Return [X, Y] of the center of cell containing provided text 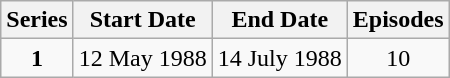
1 [37, 58]
End Date [280, 20]
14 July 1988 [280, 58]
Start Date [142, 20]
Series [37, 20]
10 [398, 58]
12 May 1988 [142, 58]
Episodes [398, 20]
